From the cell containing the given text, extract its center point as [x, y] coordinate. 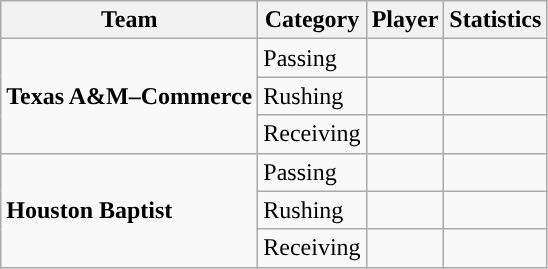
Statistics [496, 20]
Category [312, 20]
Texas A&M–Commerce [130, 96]
Team [130, 20]
Player [405, 20]
Houston Baptist [130, 210]
